Scan for the cell matching the given text and deliver its (X, Y) coordinate at center. 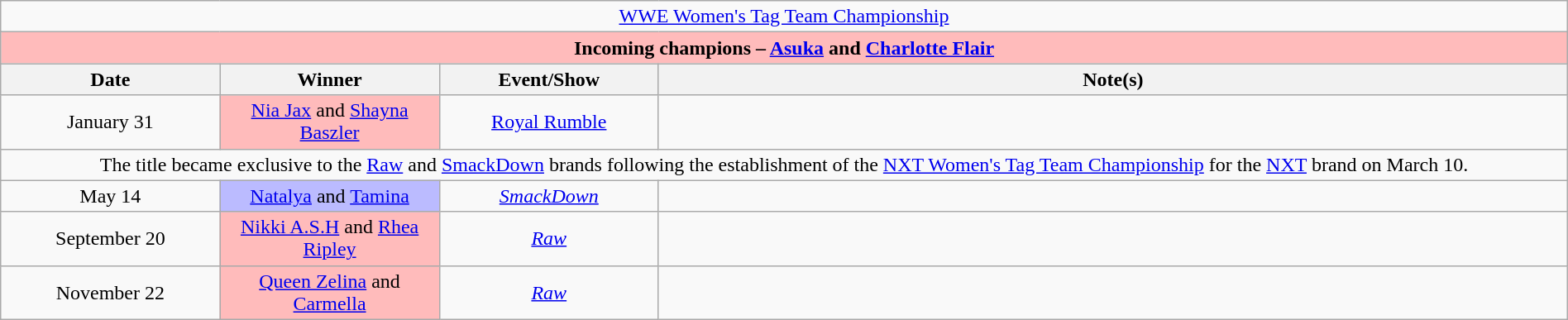
January 31 (111, 122)
May 14 (111, 196)
November 22 (111, 293)
Date (111, 79)
Nikki A.S.H and Rhea Ripley (329, 238)
Event/Show (549, 79)
SmackDown (549, 196)
Royal Rumble (549, 122)
Note(s) (1113, 79)
Queen Zelina and Carmella (329, 293)
Natalya and Tamina (329, 196)
September 20 (111, 238)
Incoming champions – Asuka and Charlotte Flair (784, 48)
Winner (329, 79)
WWE Women's Tag Team Championship (784, 17)
Nia Jax and Shayna Baszler (329, 122)
